From the cell containing the given text, extract its center point as [X, Y] coordinate. 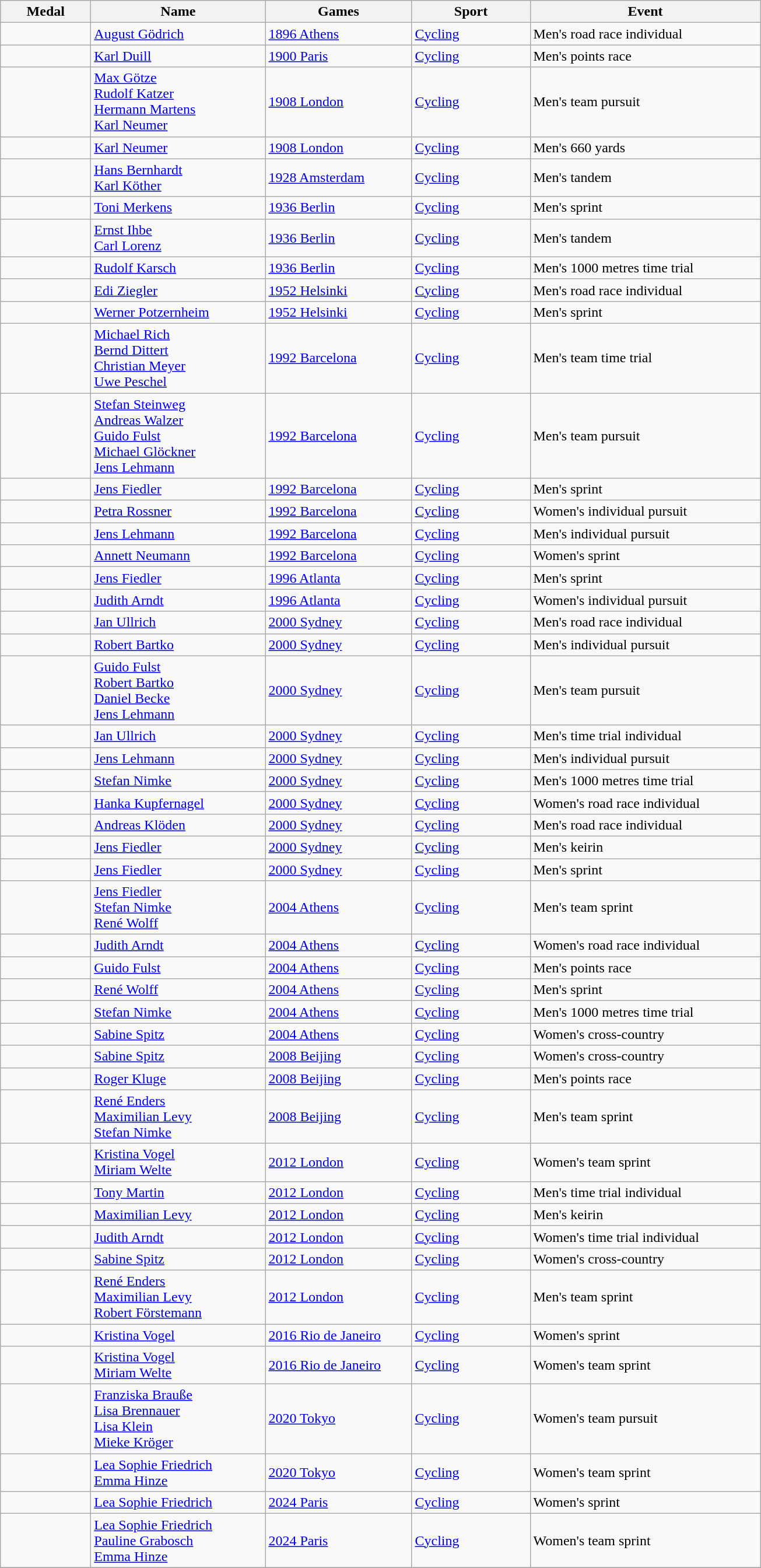
Karl Duill [178, 56]
Petra Rossner [178, 512]
Medal [45, 12]
1900 Paris [338, 56]
Games [338, 12]
Andreas Klöden [178, 825]
Name [178, 12]
Annett Neumann [178, 556]
Max GötzeRudolf KatzerHermann MartensKarl Neumer [178, 101]
Guido FulstRobert BartkoDaniel BeckeJens Lehmann [178, 691]
Ernst IhbeCarl Lorenz [178, 238]
Rudolf Karsch [178, 268]
Tony Martin [178, 1192]
Stefan SteinwegAndreas WalzerGuido FulstMichael GlöcknerJens Lehmann [178, 436]
1928 Amsterdam [338, 177]
Michael RichBernd DittertChristian MeyerUwe Peschel [178, 358]
René EndersMaximilian LevyRobert Förstemann [178, 1297]
Jens FiedlerStefan NimkeRené Wolff [178, 908]
Lea Sophie FriedrichEmma Hinze [178, 1472]
Lea Sophie Friedrich [178, 1503]
Guido Fulst [178, 968]
René EndersMaximilian LevyStefan Nimke [178, 1116]
Franziska BraußeLisa BrennauerLisa KleinMieke Kröger [178, 1419]
Hanka Kupfernagel [178, 803]
Event [645, 12]
Sport [471, 12]
Hans BernhardtKarl Köther [178, 177]
Men's team time trial [645, 358]
Kristina Vogel [178, 1335]
Lea Sophie FriedrichPauline GraboschEmma Hinze [178, 1541]
Toni Merkens [178, 208]
1896 Athens [338, 34]
August Gödrich [178, 34]
Men's 660 yards [645, 148]
Women's team pursuit [645, 1419]
Werner Potzernheim [178, 312]
Edi Ziegler [178, 290]
Robert Bartko [178, 645]
Karl Neumer [178, 148]
Women's time trial individual [645, 1237]
René Wolff [178, 990]
Roger Kluge [178, 1079]
Maximilian Levy [178, 1214]
